Find where the given text appears and provide that cell's center as (x, y) coordinate. 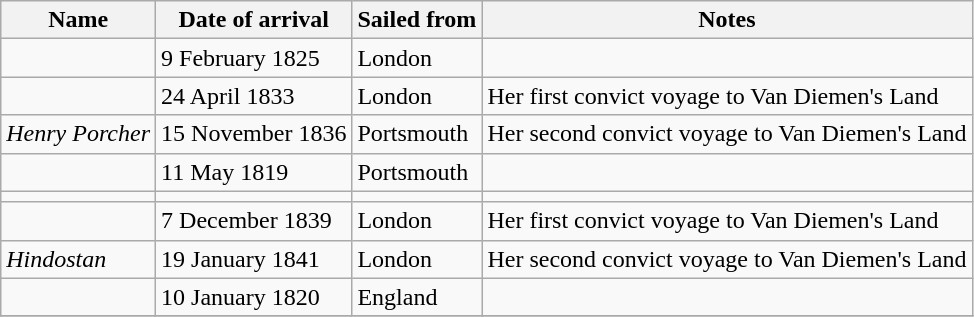
7 December 1839 (254, 221)
10 January 1820 (254, 297)
England (417, 297)
9 February 1825 (254, 58)
24 April 1833 (254, 96)
Date of arrival (254, 20)
Henry Porcher (78, 134)
Name (78, 20)
19 January 1841 (254, 259)
15 November 1836 (254, 134)
Hindostan (78, 259)
Sailed from (417, 20)
11 May 1819 (254, 172)
Notes (727, 20)
